Return (x, y) of the center of cell containing provided text 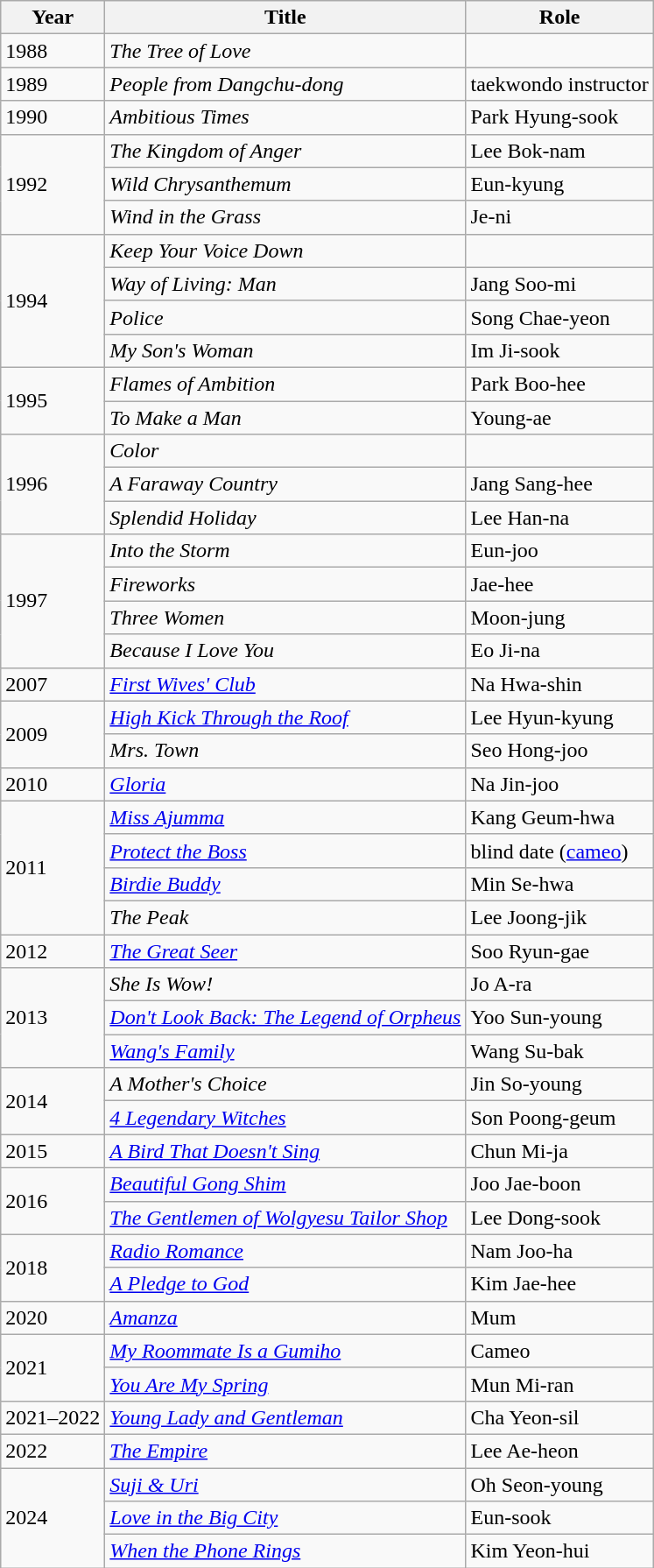
The Empire (285, 1451)
Mrs. Town (285, 751)
Color (285, 451)
1989 (53, 84)
My Roommate Is a Gumiho (285, 1351)
Park Hyung-sook (559, 117)
1997 (53, 601)
First Wives' Club (285, 684)
Jin So-young (559, 1084)
2021–2022 (53, 1417)
Wang Su-bak (559, 1051)
The Kingdom of Anger (285, 151)
You Are My Spring (285, 1384)
Keep Your Voice Down (285, 251)
A Pledge to God (285, 1284)
1988 (53, 51)
Jae-hee (559, 584)
Lee Bok-nam (559, 151)
Eun-kyung (559, 184)
2007 (53, 684)
Je-ni (559, 217)
Lee Ae-heon (559, 1451)
2018 (53, 1268)
2015 (53, 1151)
Cha Yeon-sil (559, 1417)
Jang Soo-mi (559, 284)
Don't Look Back: The Legend of Orpheus (285, 1018)
1994 (53, 300)
A Bird That Doesn't Sing (285, 1151)
Protect the Boss (285, 851)
Three Women (285, 618)
Radio Romance (285, 1251)
Ambitious Times (285, 117)
A Mother's Choice (285, 1084)
Na Hwa-shin (559, 684)
Lee Dong-sook (559, 1218)
A Faraway Country (285, 484)
The Gentlemen of Wolgyesu Tailor Shop (285, 1218)
Moon-jung (559, 618)
Police (285, 317)
2010 (53, 784)
Na Jin-joo (559, 784)
Young Lady and Gentleman (285, 1417)
Eun-sook (559, 1518)
People from Dangchu-dong (285, 84)
2016 (53, 1201)
Nam Joo-ha (559, 1251)
2013 (53, 1018)
taekwondo instructor (559, 84)
Way of Living: Man (285, 284)
Park Boo-hee (559, 384)
Wild Chrysanthemum (285, 184)
2021 (53, 1367)
Son Poong-geum (559, 1118)
Lee Han-na (559, 518)
Kim Jae-hee (559, 1284)
Kang Geum-hwa (559, 817)
Min Se-hwa (559, 884)
Song Chae-yeon (559, 317)
The Tree of Love (285, 51)
Into the Storm (285, 551)
1995 (53, 400)
1992 (53, 184)
Birdie Buddy (285, 884)
2014 (53, 1101)
Suji & Uri (285, 1485)
Im Ji-sook (559, 350)
2009 (53, 734)
Year (53, 18)
Because I Love You (285, 651)
2024 (53, 1518)
High Kick Through the Roof (285, 717)
Eo Ji-na (559, 651)
2020 (53, 1317)
Kim Yeon-hui (559, 1551)
Yoo Sun-young (559, 1018)
blind date (cameo) (559, 851)
Wind in the Grass (285, 217)
Lee Joong-jik (559, 917)
Miss Ajumma (285, 817)
Amanza (285, 1317)
Title (285, 18)
Eun-joo (559, 551)
Jo A-ra (559, 985)
Role (559, 18)
Flames of Ambition (285, 384)
Cameo (559, 1351)
Mum (559, 1317)
Chun Mi-ja (559, 1151)
2022 (53, 1451)
Gloria (285, 784)
Seo Hong-joo (559, 751)
Oh Seon-young (559, 1485)
To Make a Man (285, 418)
Love in the Big City (285, 1518)
The Peak (285, 917)
My Son's Woman (285, 350)
Wang's Family (285, 1051)
Jang Sang-hee (559, 484)
Lee Hyun-kyung (559, 717)
Soo Ryun-gae (559, 950)
She Is Wow! (285, 985)
1990 (53, 117)
The Great Seer (285, 950)
Mun Mi-ran (559, 1384)
Fireworks (285, 584)
Young-ae (559, 418)
1996 (53, 484)
Beautiful Gong Shim (285, 1184)
Joo Jae-boon (559, 1184)
2012 (53, 950)
4 Legendary Witches (285, 1118)
Splendid Holiday (285, 518)
When the Phone Rings (285, 1551)
2011 (53, 867)
